Extract the [X, Y] coordinate from the center of the cell holding the provided text.  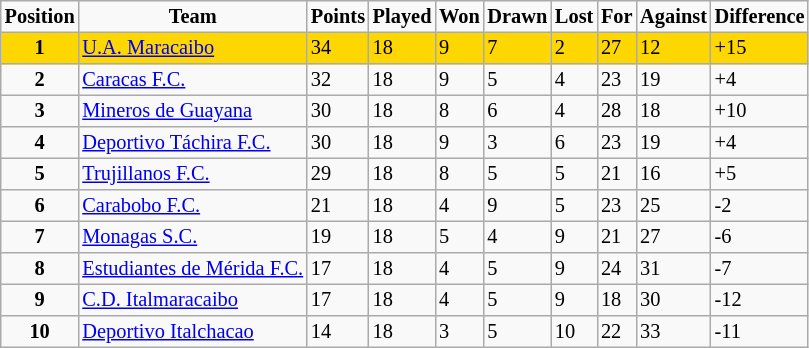
Team [192, 17]
32 [338, 80]
Lost [574, 17]
Against [673, 17]
Won [459, 17]
25 [673, 206]
-2 [760, 206]
29 [338, 174]
Mineros de Guayana [192, 111]
33 [673, 332]
1 [40, 48]
Deportivo Italchacao [192, 332]
24 [616, 269]
For [616, 17]
+10 [760, 111]
-6 [760, 237]
14 [338, 332]
12 [673, 48]
+5 [760, 174]
28 [616, 111]
Drawn [518, 17]
U.A. Maracaibo [192, 48]
-11 [760, 332]
34 [338, 48]
-7 [760, 269]
Difference [760, 17]
22 [616, 332]
16 [673, 174]
Position [40, 17]
Estudiantes de Mérida F.C. [192, 269]
-12 [760, 300]
+15 [760, 48]
C.D. Italmaracaibo [192, 300]
Caracas F.C. [192, 80]
Monagas S.C. [192, 237]
Points [338, 17]
31 [673, 269]
Trujillanos F.C. [192, 174]
Played [402, 17]
Deportivo Táchira F.C. [192, 143]
Carabobo F.C. [192, 206]
